Determine the (x, y) coordinate at the center of the cell enclosing the given text.  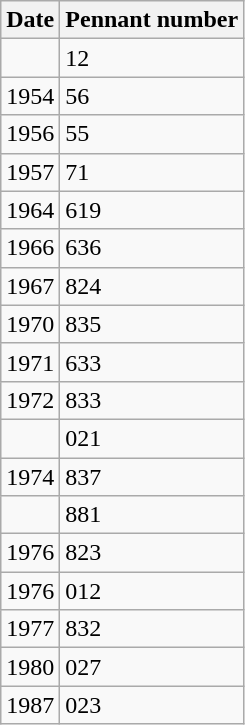
1972 (30, 400)
71 (152, 172)
833 (152, 400)
636 (152, 248)
021 (152, 438)
1964 (30, 210)
835 (152, 324)
1974 (30, 477)
Date (30, 20)
1954 (30, 96)
1980 (30, 667)
1970 (30, 324)
633 (152, 362)
1956 (30, 134)
1957 (30, 172)
619 (152, 210)
023 (152, 705)
824 (152, 286)
1966 (30, 248)
027 (152, 667)
012 (152, 591)
55 (152, 134)
Pennant number (152, 20)
1987 (30, 705)
1971 (30, 362)
823 (152, 553)
12 (152, 58)
1977 (30, 629)
881 (152, 515)
832 (152, 629)
1967 (30, 286)
837 (152, 477)
56 (152, 96)
